Provide the [X, Y] coordinate of the cell's center where the given text is located.  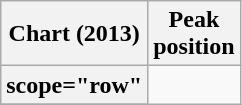
Chart (2013) [74, 34]
scope="row" [74, 85]
Peakposition [194, 34]
